Output the (X, Y) coordinate of the center of the cell containing the given text.  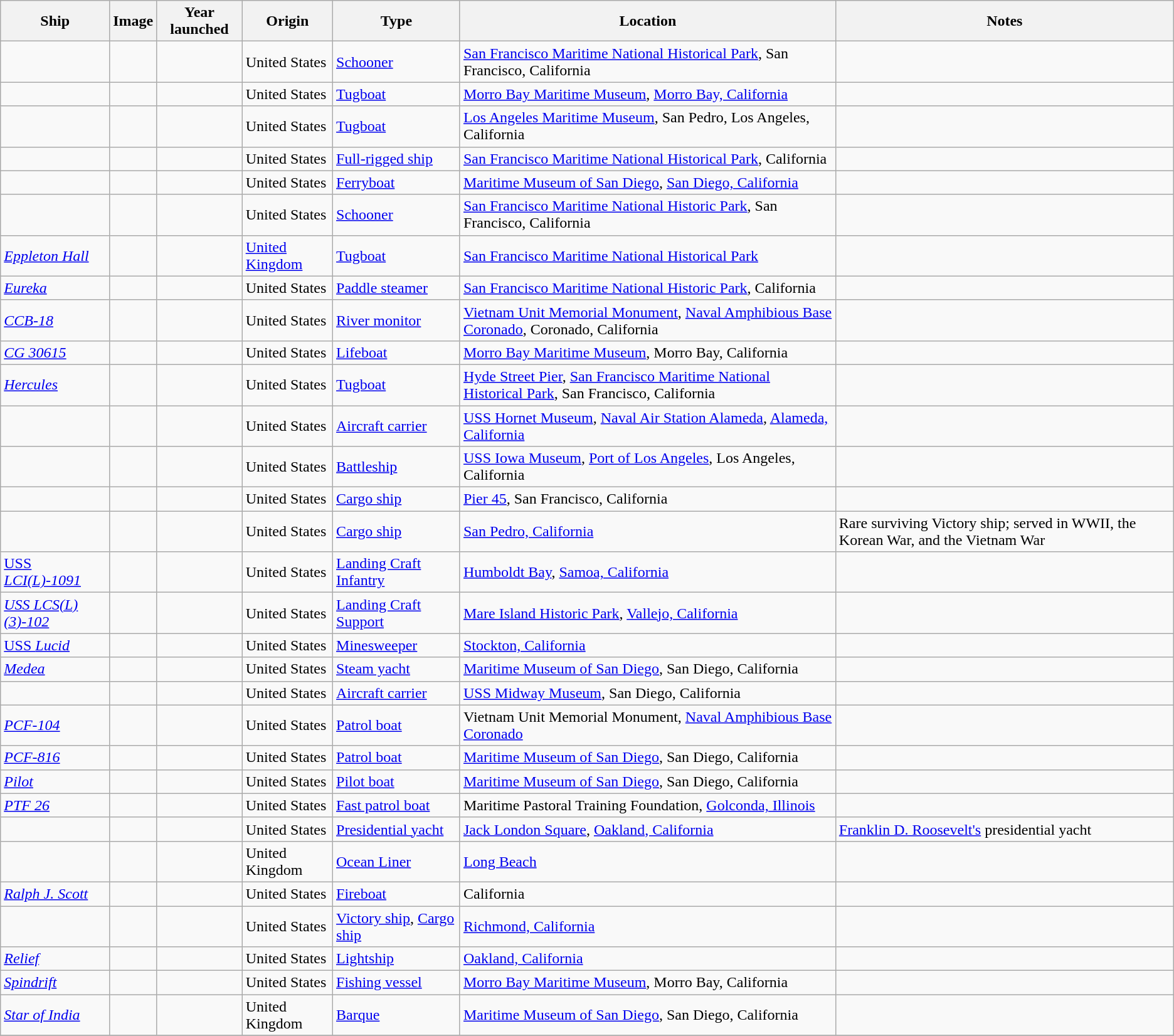
Minesweeper (396, 645)
PCF-816 (55, 758)
Star of India (55, 1015)
Ship (55, 21)
Origin (287, 21)
Eureka (55, 288)
Rare surviving Victory ship; served in WWII, the Korean War, and the Vietnam War (1005, 532)
USS LCS(L)(3)-102 (55, 613)
Los Angeles Maritime Museum, San Pedro, Los Angeles, California (647, 127)
Medea (55, 669)
Battleship (396, 467)
Paddle steamer (396, 288)
Barque (396, 1015)
San Francisco Maritime National Historic Park, California (647, 288)
Ralph J. Scott (55, 894)
CCB-18 (55, 320)
California (647, 894)
USS LCI(L)-1091 (55, 572)
USS Midway Museum, San Diego, California (647, 693)
Stockton, California (647, 645)
San Francisco Maritime National Historical Park, California (647, 159)
Lifeboat (396, 352)
Image (133, 21)
Ferryboat (396, 182)
Spindrift (55, 983)
Hyde Street Pier, San Francisco Maritime National Historical Park, San Francisco, California (647, 385)
San Francisco Maritime National Historical Park (647, 256)
Landing Craft Infantry (396, 572)
Hercules (55, 385)
Location (647, 21)
San Francisco Maritime National Historic Park, San Francisco, California (647, 214)
Vietnam Unit Memorial Monument, Naval Amphibious Base Coronado, Coronado, California (647, 320)
PTF 26 (55, 805)
Pilot boat (396, 781)
Franklin D. Roosevelt's presidential yacht (1005, 829)
San Francisco Maritime National Historical Park, San Francisco, California (647, 61)
Eppleton Hall (55, 256)
Notes (1005, 21)
Mare Island Historic Park, Vallejo, California (647, 613)
San Pedro, California (647, 532)
Jack London Square, Oakland, California (647, 829)
Presidential yacht (396, 829)
Full-rigged ship (396, 159)
Ocean Liner (396, 862)
Humboldt Bay, Samoa, California (647, 572)
CG 30615 (55, 352)
Victory ship, Cargo ship (396, 926)
Year launched (199, 21)
Type (396, 21)
Relief (55, 959)
Long Beach (647, 862)
USS Lucid (55, 645)
Oakland, California (647, 959)
USS Hornet Museum, Naval Air Station Alameda, Alameda, California (647, 425)
Richmond, California (647, 926)
Pier 45, San Francisco, California (647, 499)
River monitor (396, 320)
Lightship (396, 959)
Fishing vessel (396, 983)
Steam yacht (396, 669)
Fast patrol boat (396, 805)
USS Iowa Museum, Port of Los Angeles, Los Angeles, California (647, 467)
Landing Craft Support (396, 613)
Pilot (55, 781)
PCF-104 (55, 725)
Maritime Pastoral Training Foundation, Golconda, Illinois (647, 805)
Fireboat (396, 894)
Vietnam Unit Memorial Monument, Naval Amphibious Base Coronado (647, 725)
